Scan for the cell matching the given text and deliver its (x, y) coordinate at center. 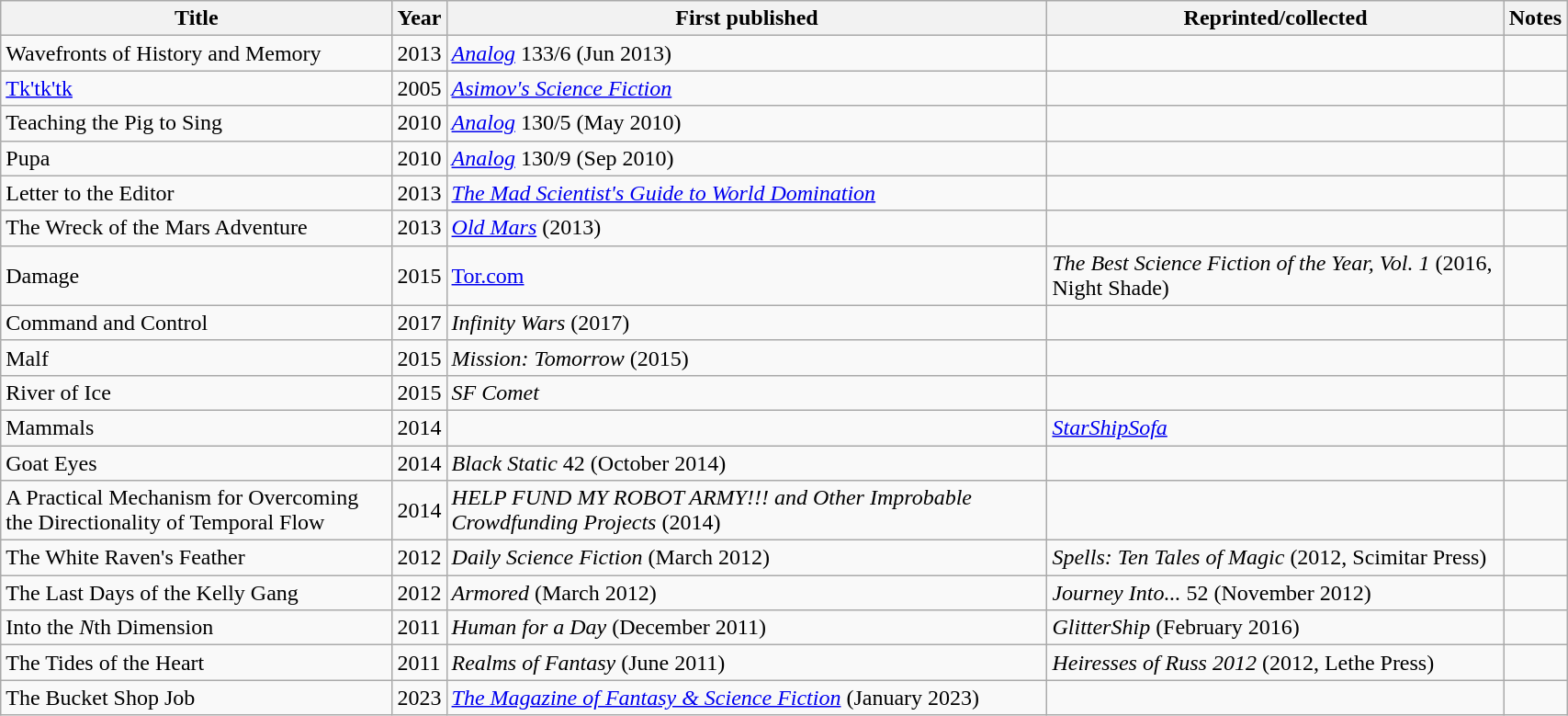
The Wreck of the Mars Adventure (197, 228)
2023 (419, 698)
HELP FUND MY ROBOT ARMY!!! and Other Improbable Crowdfunding Projects (2014) (747, 511)
2005 (419, 88)
The Tides of the Heart (197, 663)
Tor.com (747, 276)
Daily Science Fiction (March 2012) (747, 558)
Letter to the Editor (197, 193)
Mission: Tomorrow (2015) (747, 358)
Asimov's Science Fiction (747, 88)
A Practical Mechanism for Overcoming the Directionality of Temporal Flow (197, 511)
The Magazine of Fantasy & Science Fiction (January 2023) (747, 698)
GlitterShip (February 2016) (1275, 628)
Spells: Ten Tales of Magic (2012, Scimitar Press) (1275, 558)
Analog 130/9 (Sep 2010) (747, 158)
Mammals (197, 427)
Title (197, 18)
Reprinted/collected (1275, 18)
2017 (419, 323)
Year (419, 18)
Journey Into... 52 (November 2012) (1275, 593)
The Best Science Fiction of the Year, Vol. 1 (2016, Night Shade) (1275, 276)
Black Static 42 (October 2014) (747, 462)
The Mad Scientist's Guide to World Domination (747, 193)
The Last Days of the Kelly Gang (197, 593)
Notes (1535, 18)
Tk'tk'tk (197, 88)
Teaching the Pig to Sing (197, 123)
Heiresses of Russ 2012 (2012, Lethe Press) (1275, 663)
River of Ice (197, 392)
Into the Nth Dimension (197, 628)
First published (747, 18)
Realms of Fantasy (June 2011) (747, 663)
Damage (197, 276)
Analog 133/6 (Jun 2013) (747, 53)
Pupa (197, 158)
The White Raven's Feather (197, 558)
StarShipSofa (1275, 427)
Wavefronts of History and Memory (197, 53)
Command and Control (197, 323)
The Bucket Shop Job (197, 698)
Infinity Wars (2017) (747, 323)
Old Mars (2013) (747, 228)
Analog 130/5 (May 2010) (747, 123)
SF Comet (747, 392)
Malf (197, 358)
Human for a Day (December 2011) (747, 628)
Goat Eyes (197, 462)
Armored (March 2012) (747, 593)
